Return [x, y] of the center of cell containing provided text 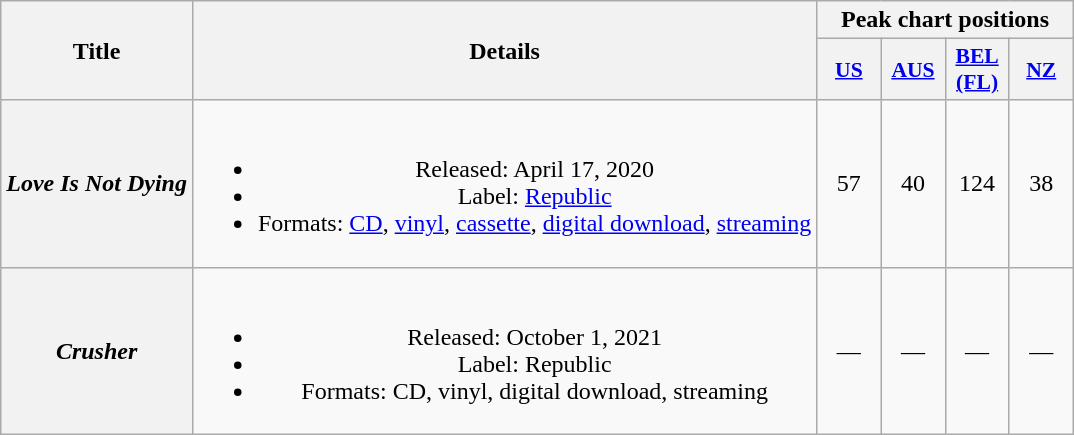
Crusher [97, 350]
Peak chart positions [945, 20]
38 [1041, 184]
US [849, 70]
Released: April 17, 2020Label: RepublicFormats: CD, vinyl, cassette, digital download, streaming [504, 184]
57 [849, 184]
Title [97, 50]
BEL (FL) [977, 70]
Released: October 1, 2021Label: RepublicFormats: CD, vinyl, digital download, streaming [504, 350]
Love Is Not Dying [97, 184]
Details [504, 50]
AUS [913, 70]
40 [913, 184]
NZ [1041, 70]
124 [977, 184]
